Find where the given text appears and provide that cell's center as (x, y) coordinate. 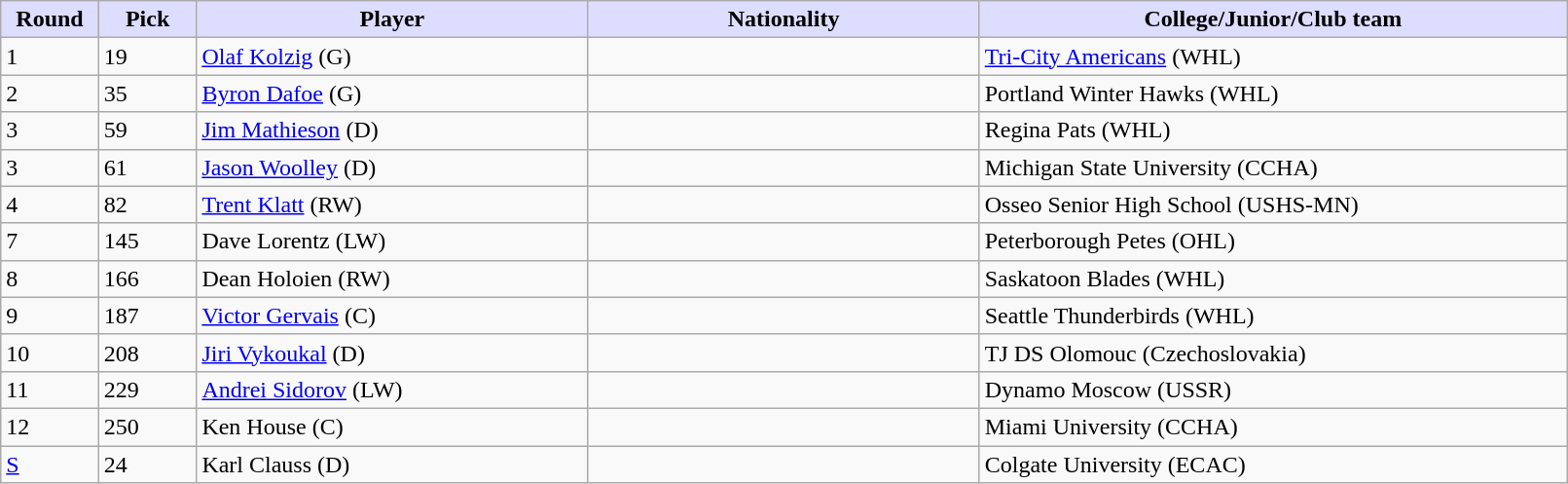
Round (51, 19)
S (51, 465)
Dean Holoien (RW) (392, 279)
145 (148, 242)
Nationality (784, 19)
Byron Dafoe (G) (392, 93)
Dynamo Moscow (USSR) (1273, 390)
2 (51, 93)
Seattle Thunderbirds (WHL) (1273, 316)
Osseo Senior High School (USHS-MN) (1273, 205)
229 (148, 390)
Portland Winter Hawks (WHL) (1273, 93)
61 (148, 168)
4 (51, 205)
Trent Klatt (RW) (392, 205)
Tri-City Americans (WHL) (1273, 56)
82 (148, 205)
Player (392, 19)
9 (51, 316)
Saskatoon Blades (WHL) (1273, 279)
College/Junior/Club team (1273, 19)
187 (148, 316)
Peterborough Petes (OHL) (1273, 242)
Andrei Sidorov (LW) (392, 390)
166 (148, 279)
Karl Clauss (D) (392, 465)
Victor Gervais (C) (392, 316)
24 (148, 465)
Jim Mathieson (D) (392, 130)
208 (148, 353)
Pick (148, 19)
Ken House (C) (392, 427)
Michigan State University (CCHA) (1273, 168)
10 (51, 353)
Miami University (CCHA) (1273, 427)
12 (51, 427)
Dave Lorentz (LW) (392, 242)
8 (51, 279)
Jason Woolley (D) (392, 168)
35 (148, 93)
Jiri Vykoukal (D) (392, 353)
1 (51, 56)
250 (148, 427)
11 (51, 390)
59 (148, 130)
TJ DS Olomouc (Czechoslovakia) (1273, 353)
19 (148, 56)
7 (51, 242)
Colgate University (ECAC) (1273, 465)
Olaf Kolzig (G) (392, 56)
Regina Pats (WHL) (1273, 130)
